Extract the [X, Y] coordinate from the center of the cell holding the provided text.  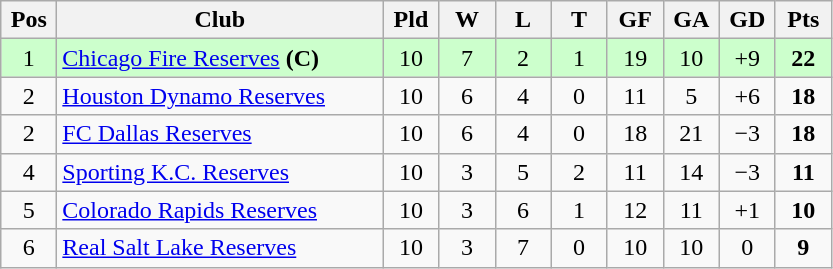
12 [635, 210]
Chicago Fire Reserves (C) [220, 58]
Pld [411, 20]
L [523, 20]
19 [635, 58]
Colorado Rapids Reserves [220, 210]
+9 [747, 58]
+1 [747, 210]
FC Dallas Reserves [220, 134]
GD [747, 20]
+6 [747, 96]
T [579, 20]
Pos [29, 20]
9 [803, 248]
14 [691, 172]
Houston Dynamo Reserves [220, 96]
Club [220, 20]
GF [635, 20]
22 [803, 58]
W [467, 20]
Sporting K.C. Reserves [220, 172]
Real Salt Lake Reserves [220, 248]
21 [691, 134]
Pts [803, 20]
GA [691, 20]
